Output the (x, y) coordinate of the center of the cell containing the given text.  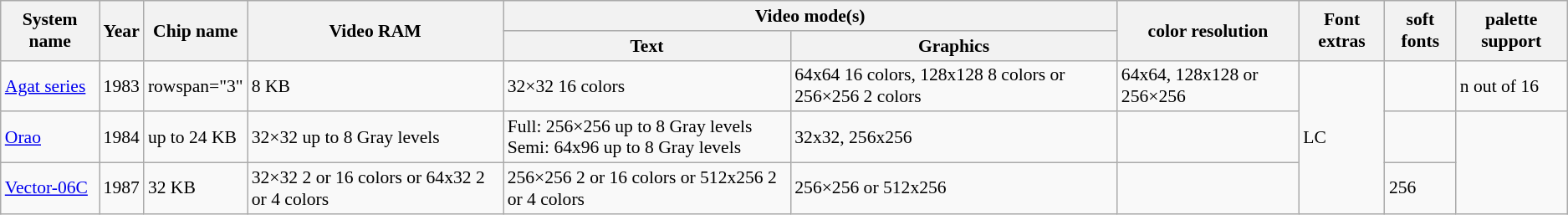
1984 (122, 137)
256 (1420, 189)
Year (122, 30)
32 KB (196, 189)
32x32, 256x256 (953, 137)
Chip name (196, 30)
256×256 2 or 16 colors or 512x256 2 or 4 colors (647, 189)
Orao (50, 137)
64x64 16 colors, 128x128 8 colors or 256×256 2 colors (953, 85)
palette support (1512, 30)
Agat series (50, 85)
Vector-06C (50, 189)
8 KB (375, 85)
Graphics (953, 46)
soft fonts (1420, 30)
Text (647, 46)
Video RAM (375, 30)
Font extras (1341, 30)
color resolution (1208, 30)
32×32 16 colors (647, 85)
Video mode(s) (810, 16)
32×32 2 or 16 colors or 64x32 2 or 4 colors (375, 189)
LC (1341, 137)
rowspan="3" (196, 85)
1983 (122, 85)
System name (50, 30)
64x64, 128x128 or 256×256 (1208, 85)
32×32 up to 8 Gray levels (375, 137)
1987 (122, 189)
Full: 256×256 up to 8 Gray levelsSemi: 64x96 up to 8 Gray levels (647, 137)
n out of 16 (1512, 85)
up to 24 KB (196, 137)
256×256 or 512x256 (953, 189)
